Provide the (x, y) coordinate of the cell's center where the given text is located.  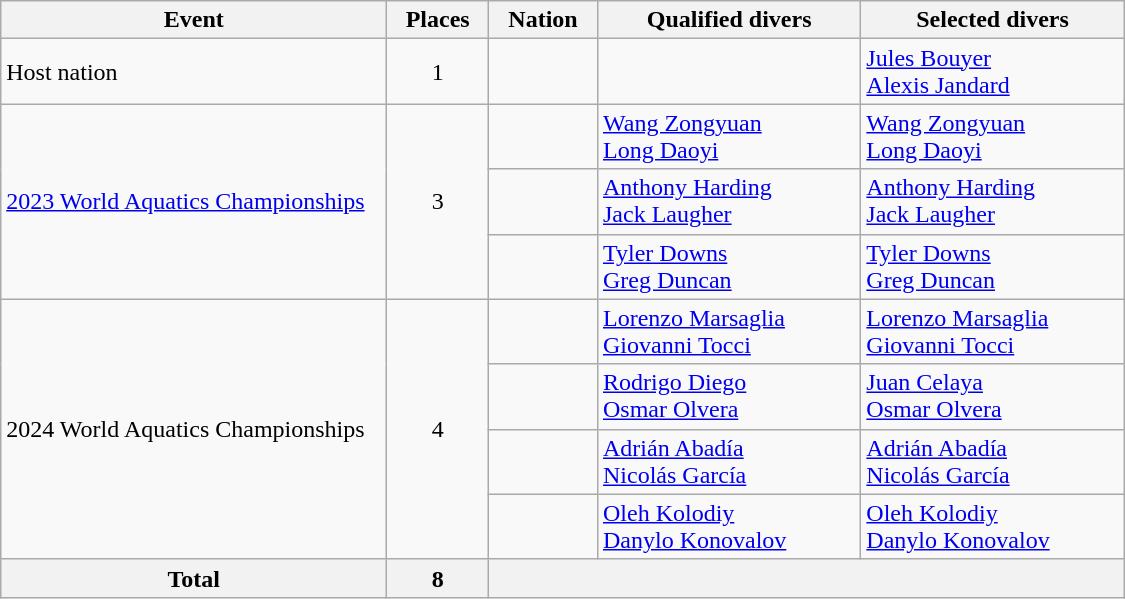
Places (438, 20)
Event (194, 20)
1 (438, 72)
Rodrigo DiegoOsmar Olvera (728, 396)
3 (438, 202)
2024 World Aquatics Championships (194, 429)
8 (438, 578)
Host nation (194, 72)
Nation (544, 20)
Jules BouyerAlexis Jandard (992, 72)
Selected divers (992, 20)
Total (194, 578)
2023 World Aquatics Championships (194, 202)
4 (438, 429)
Juan CelayaOsmar Olvera (992, 396)
Qualified divers (728, 20)
